Identify which cell holds the provided text, then report its (x, y) central coordinate. 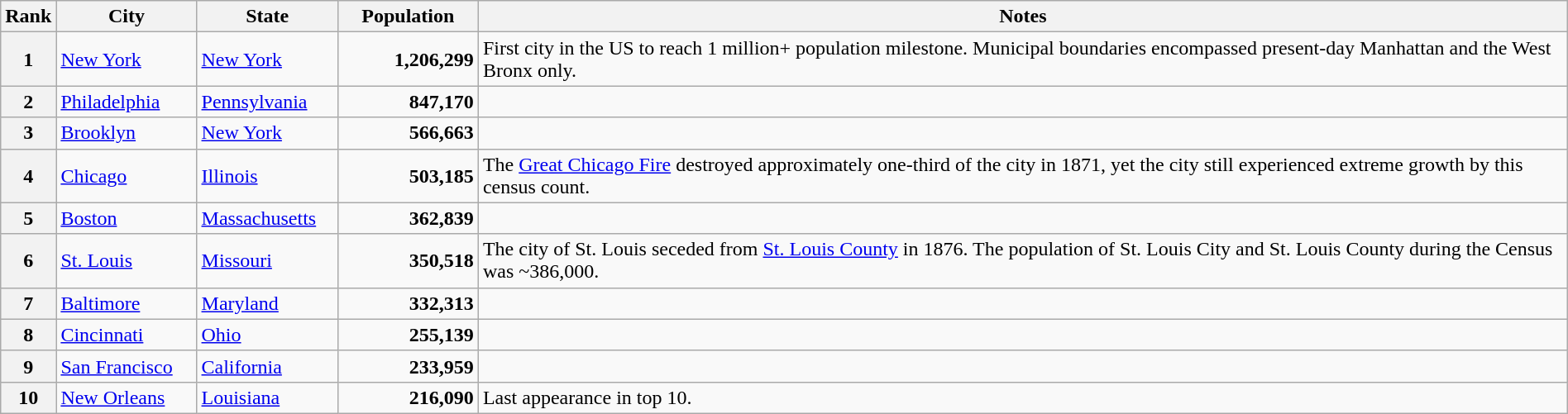
8 (28, 335)
503,185 (408, 175)
7 (28, 303)
1 (28, 59)
St. Louis (127, 261)
Brooklyn (127, 133)
First city in the US to reach 1 million+ population milestone. Municipal boundaries encompassed present-day Manhattan and the West Bronx only. (1022, 59)
Massachusetts (267, 218)
State (267, 17)
Notes (1022, 17)
Ohio (267, 335)
Louisiana (267, 397)
362,839 (408, 218)
Cincinnati (127, 335)
Rank (28, 17)
Philadelphia (127, 102)
350,518 (408, 261)
Missouri (267, 261)
Boston (127, 218)
4 (28, 175)
Pennsylvania (267, 102)
New Orleans (127, 397)
5 (28, 218)
Last appearance in top 10. (1022, 397)
2 (28, 102)
Illinois (267, 175)
6 (28, 261)
City (127, 17)
233,959 (408, 366)
San Francisco (127, 366)
255,139 (408, 335)
Population (408, 17)
The Great Chicago Fire destroyed approximately one-third of the city in 1871, yet the city still experienced extreme growth by this census count. (1022, 175)
332,313 (408, 303)
10 (28, 397)
847,170 (408, 102)
Chicago (127, 175)
9 (28, 366)
The city of St. Louis seceded from St. Louis County in 1876. The population of St. Louis City and St. Louis County during the Census was ~386,000. (1022, 261)
216,090 (408, 397)
California (267, 366)
566,663 (408, 133)
1,206,299 (408, 59)
Baltimore (127, 303)
3 (28, 133)
Maryland (267, 303)
